Return the [x, y] coordinate for the center point of the cell that contains the specified text.  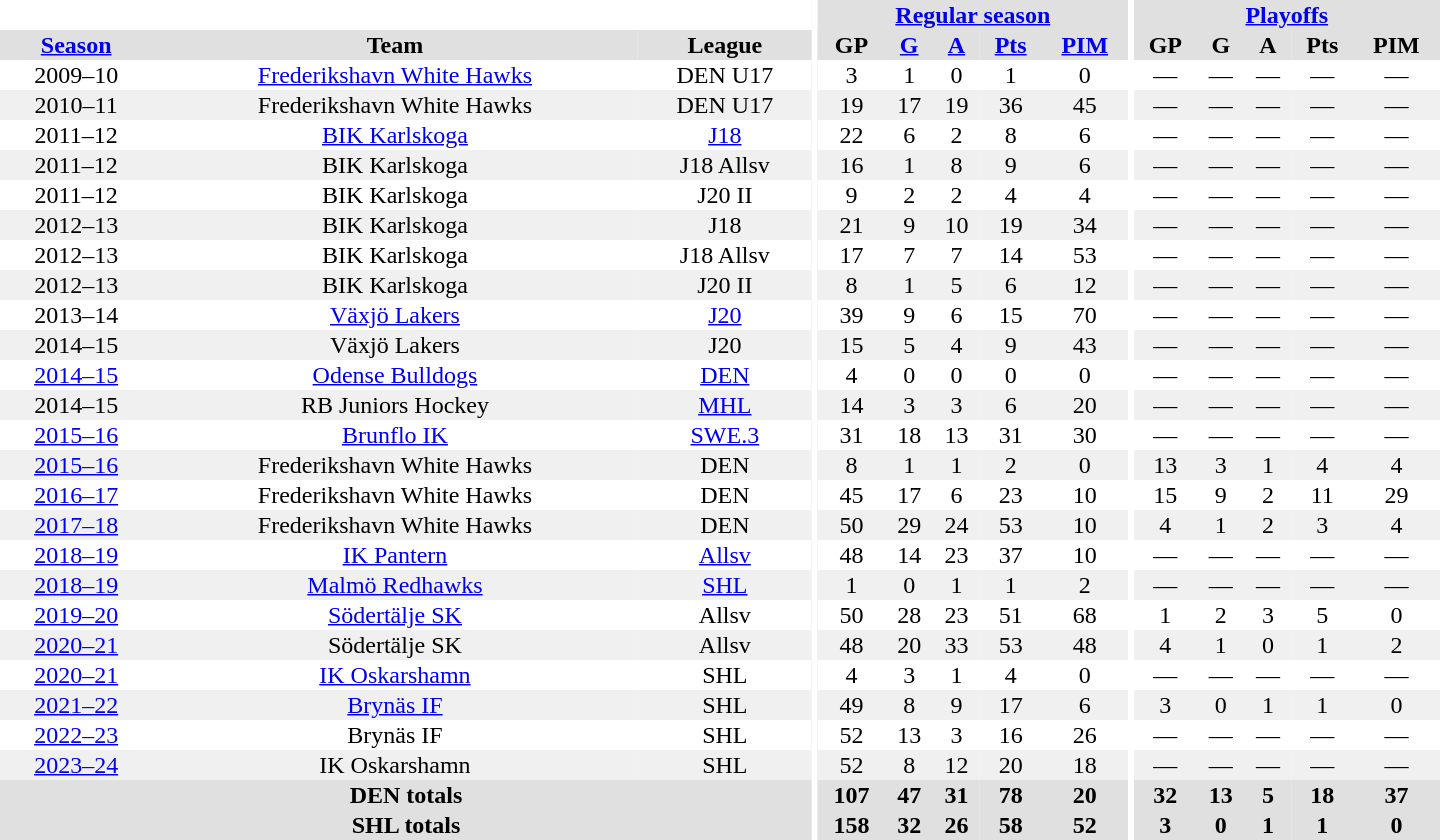
51 [1010, 615]
Odense Bulldogs [394, 375]
2009–10 [76, 75]
Malmö Redhawks [394, 585]
43 [1084, 345]
158 [851, 825]
SHL totals [406, 825]
78 [1010, 795]
30 [1084, 435]
Playoffs [1287, 15]
Season [76, 45]
34 [1084, 225]
2013–14 [76, 315]
IK Pantern [394, 555]
2021–22 [76, 705]
36 [1010, 105]
21 [851, 225]
39 [851, 315]
MHL [725, 405]
RB Juniors Hockey [394, 405]
SWE.3 [725, 435]
49 [851, 705]
24 [956, 525]
70 [1084, 315]
Team [394, 45]
2017–18 [76, 525]
33 [956, 645]
2022–23 [76, 735]
2010–11 [76, 105]
47 [910, 795]
107 [851, 795]
2016–17 [76, 495]
League [725, 45]
22 [851, 135]
28 [910, 615]
68 [1084, 615]
2023–24 [76, 765]
2019–20 [76, 615]
Regular season [972, 15]
Brunflo IK [394, 435]
11 [1322, 495]
58 [1010, 825]
DEN totals [406, 795]
